Find where the given text appears and provide that cell's center as (x, y) coordinate. 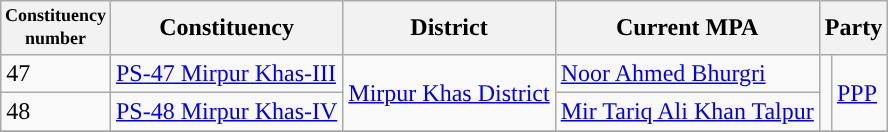
PS-47 Mirpur Khas-III (226, 73)
District (449, 28)
47 (56, 73)
PPP (859, 92)
48 (56, 111)
Constituency (226, 28)
Current MPA (687, 28)
Party (853, 28)
Constituency number (56, 28)
Mir Tariq Ali Khan Talpur (687, 111)
PS-48 Mirpur Khas-IV (226, 111)
Noor Ahmed Bhurgri (687, 73)
Mirpur Khas District (449, 92)
